From the cell containing the given text, extract its center point as [x, y] coordinate. 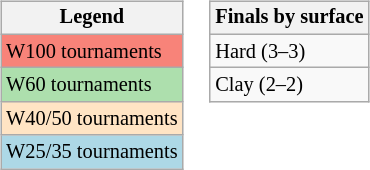
W60 tournaments [92, 85]
Legend [92, 18]
W100 tournaments [92, 51]
Hard (3–3) [289, 51]
Finals by surface [289, 18]
W40/50 tournaments [92, 119]
W25/35 tournaments [92, 152]
Clay (2–2) [289, 85]
